Extract the (X, Y) coordinate from the center of the cell holding the provided text.  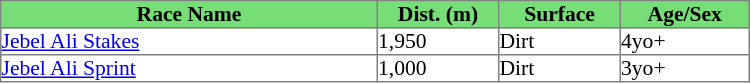
Jebel Ali Stakes (189, 42)
Race Name (189, 14)
Jebel Ali Sprint (189, 68)
4yo+ (684, 42)
1,950 (438, 42)
Surface (560, 14)
3yo+ (684, 68)
Age/Sex (684, 14)
Dist. (m) (438, 14)
1,000 (438, 68)
